Find where the given text appears and provide that cell's center as [X, Y] coordinate. 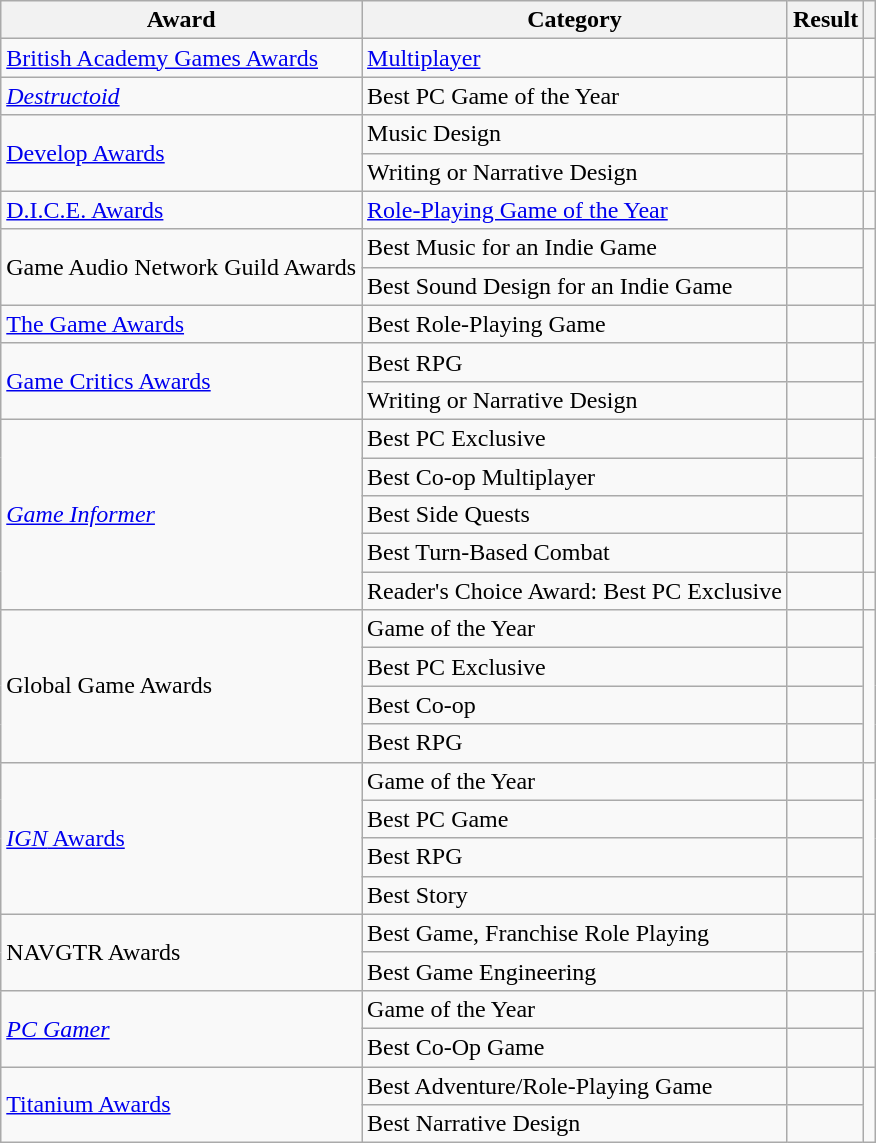
PC Gamer [182, 1028]
Best Sound Design for an Indie Game [575, 286]
Best Co-Op Game [575, 1047]
Game Informer [182, 514]
Game Audio Network Guild Awards [182, 267]
Best Co-op [575, 705]
NAVGTR Awards [182, 952]
Develop Awards [182, 153]
Best Game Engineering [575, 971]
Best Turn-Based Combat [575, 553]
Result [825, 20]
Category [575, 20]
Best Game, Franchise Role Playing [575, 933]
IGN Awards [182, 838]
Best Role-Playing Game [575, 324]
Best Music for an Indie Game [575, 248]
Game Critics Awards [182, 381]
Best Side Quests [575, 515]
Role-Playing Game of the Year [575, 210]
Destructoid [182, 96]
The Game Awards [182, 324]
D.I.C.E. Awards [182, 210]
Best Narrative Design [575, 1124]
Best Co-op Multiplayer [575, 477]
Music Design [575, 134]
Best Adventure/Role-Playing Game [575, 1085]
Best PC Game of the Year [575, 96]
Best Story [575, 895]
British Academy Games Awards [182, 58]
Multiplayer [575, 58]
Global Game Awards [182, 686]
Reader's Choice Award: Best PC Exclusive [575, 591]
Award [182, 20]
Titanium Awards [182, 1104]
Best PC Game [575, 819]
